Return the [X, Y] coordinate for the center point of the cell that contains the specified text.  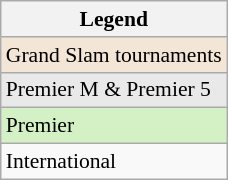
Legend [114, 19]
International [114, 162]
Premier [114, 126]
Grand Slam tournaments [114, 55]
Premier M & Premier 5 [114, 90]
